Output the [X, Y] coordinate of the center of the cell containing the given text.  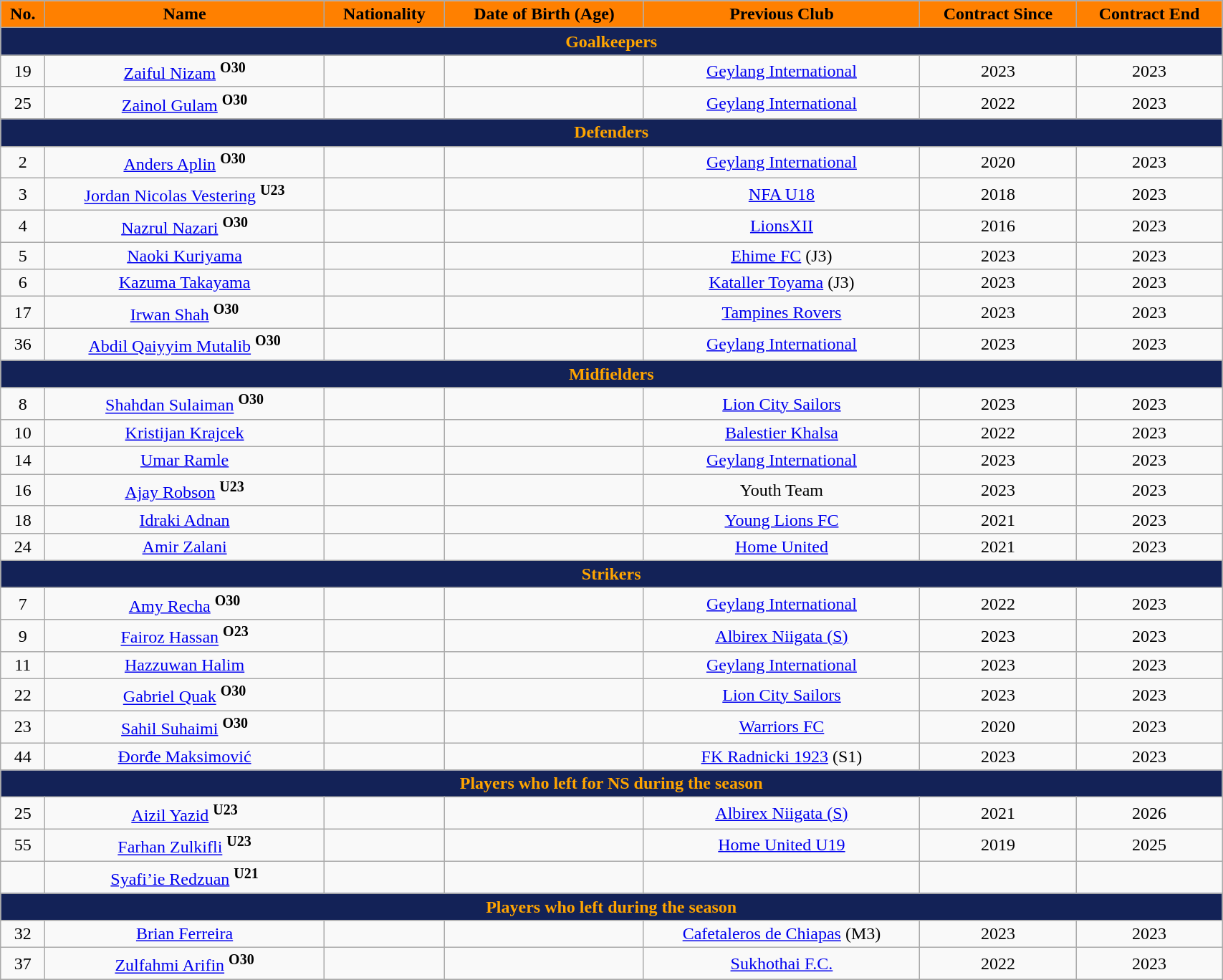
3 [23, 195]
LionsXII [781, 226]
Date of Birth (Age) [545, 14]
Strikers [612, 574]
Tampines Rovers [781, 312]
2025 [1149, 845]
Fairoz Hassan O23 [185, 636]
Đorđe Maksimović [185, 756]
Farhan Zulkifli U23 [185, 845]
Defenders [612, 133]
2 [23, 162]
Nationality [384, 14]
16 [23, 490]
Umar Ramle [185, 461]
Jordan Nicolas Vestering U23 [185, 195]
Zainol Gulam O30 [185, 103]
10 [23, 433]
Home United U19 [781, 845]
Balestier Khalsa [781, 433]
Cafetaleros de Chiapas (M3) [781, 934]
4 [23, 226]
2019 [997, 845]
Sahil Suhaimi O30 [185, 726]
Youth Team [781, 490]
Young Lions FC [781, 519]
Idraki Adnan [185, 519]
2026 [1149, 814]
Goalkeepers [612, 42]
Midfielders [612, 374]
Brian Ferreira [185, 934]
Zulfahmi Arifin O30 [185, 964]
6 [23, 283]
NFA U18 [781, 195]
Ehime FC (J3) [781, 256]
Aizil Yazid U23 [185, 814]
23 [23, 726]
Home United [781, 547]
44 [23, 756]
Nazrul Nazari O30 [185, 226]
22 [23, 695]
7 [23, 603]
9 [23, 636]
19 [23, 72]
Abdil Qaiyyim Mutalib O30 [185, 344]
Sukhothai F.C. [781, 964]
Kristijan Krajcek [185, 433]
Contract Since [997, 14]
Irwan Shah O30 [185, 312]
2016 [997, 226]
Name [185, 14]
Naoki Kuriyama [185, 256]
36 [23, 344]
32 [23, 934]
55 [23, 845]
Shahdan Sulaiman O30 [185, 404]
FK Radnicki 1923 (S1) [781, 756]
11 [23, 666]
Kazuma Takayama [185, 283]
8 [23, 404]
Contract End [1149, 14]
Amy Recha O30 [185, 603]
Amir Zalani [185, 547]
Kataller Toyama (J3) [781, 283]
Anders Aplin O30 [185, 162]
37 [23, 964]
18 [23, 519]
5 [23, 256]
Players who left for NS during the season [612, 784]
Syafi’ie Redzuan U21 [185, 877]
Hazzuwan Halim [185, 666]
No. [23, 14]
Gabriel Quak O30 [185, 695]
2018 [997, 195]
17 [23, 312]
Players who left during the season [612, 906]
14 [23, 461]
Warriors FC [781, 726]
Previous Club [781, 14]
24 [23, 547]
Zaiful Nizam O30 [185, 72]
Ajay Robson U23 [185, 490]
